Provide the [x, y] coordinate of the cell's center where the given text is located.  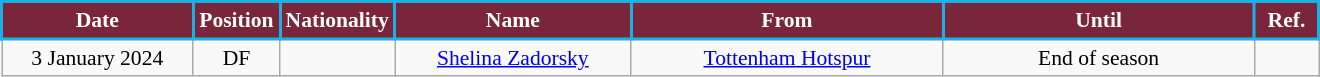
DF [236, 57]
Date [98, 20]
Until [1099, 20]
From [787, 20]
Name [514, 20]
Nationality [338, 20]
Tottenham Hotspur [787, 57]
Shelina Zadorsky [514, 57]
3 January 2024 [98, 57]
Ref. [1286, 20]
Position [236, 20]
End of season [1099, 57]
